Provide the (x, y) coordinate of the cell's center where the given text is located.  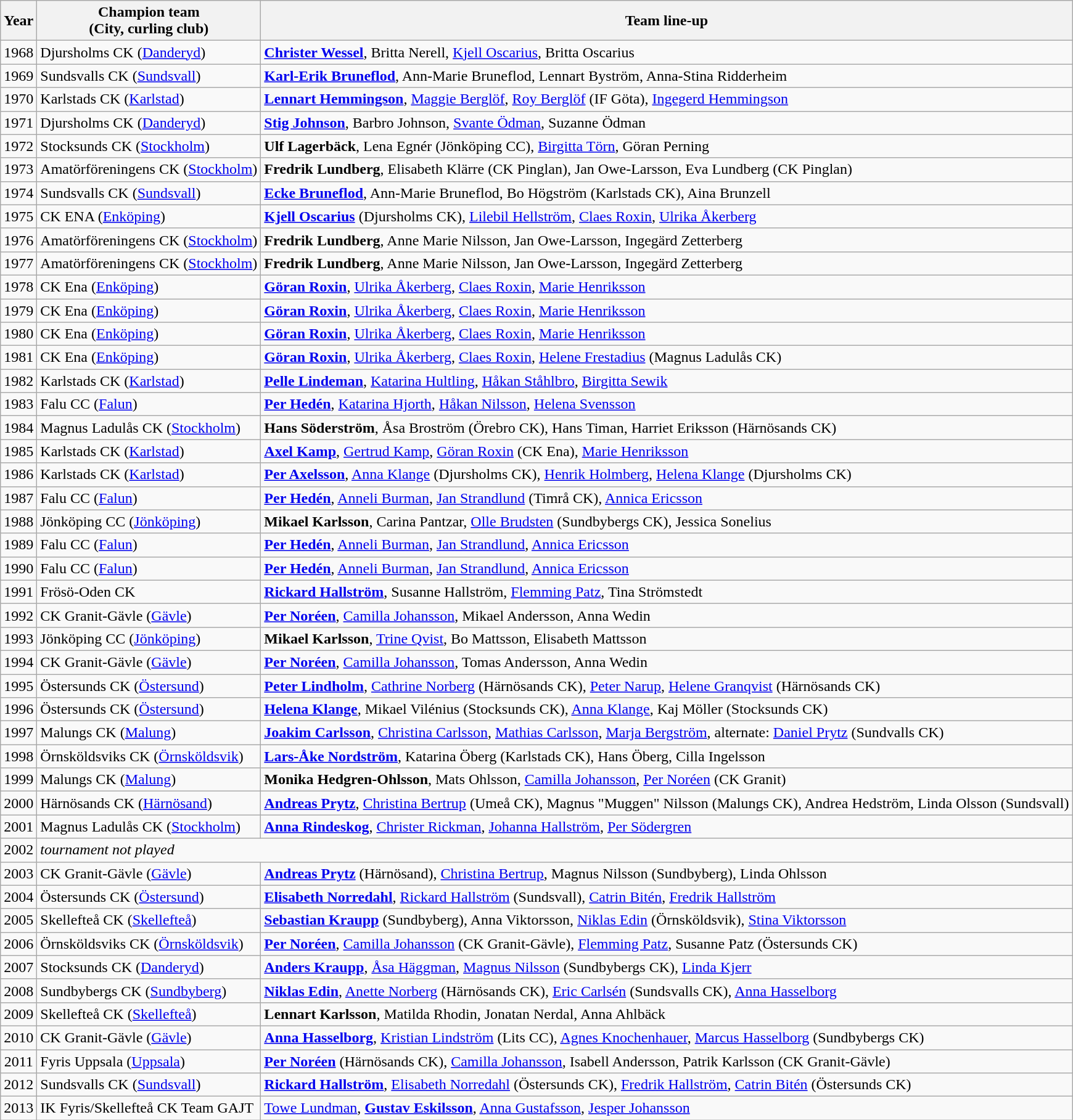
CK ENA (Enköping) (149, 216)
1975 (18, 216)
Team line-up (667, 21)
2013 (18, 1108)
Year (18, 21)
Ulf Lagerbäck, Lena Egnér (Jönköping CC), Birgitta Törn, Göran Perning (667, 146)
1984 (18, 428)
1990 (18, 568)
Towe Lundman, Gustav Eskilsson, Anna Gustafsson, Jesper Johansson (667, 1108)
Stig Johnson, Barbro Johnson, Svante Ödman, Suzanne Ödman (667, 123)
Mikael Karlsson, Carina Pantzar, Olle Brudsten (Sundbybergs CK), Jessica Sonelius (667, 521)
1997 (18, 733)
2012 (18, 1085)
2005 (18, 920)
1983 (18, 404)
1972 (18, 146)
2002 (18, 850)
Pelle Lindeman, Katarina Hultling, Håkan Ståhlbro, Birgitta Sewik (667, 381)
1988 (18, 521)
Axel Kamp, Gertrud Kamp, Göran Roxin (CK Ena), Marie Henriksson (667, 451)
Lars-Åke Nordström, Katarina Öberg (Karlstads CK), Hans Öberg, Cilla Ingelsson (667, 756)
Lennart Karlsson, Matilda Rhodin, Jonatan Nerdal, Anna Ahlbäck (667, 1014)
1969 (18, 76)
Per Noréen, Camilla Johansson, Mikael Andersson, Anna Wedin (667, 615)
Anders Kraupp, Åsa Häggman, Magnus Nilsson (Sundbybergs CK), Linda Kjerr (667, 967)
Anna Hasselborg, Kristian Lindström (Lits CC), Agnes Knochenhauer, Marcus Hasselborg (Sundbybergs CK) (667, 1037)
2011 (18, 1061)
Fredrik Lundberg, Elisabeth Klärre (CK Pinglan), Jan Owe-Larsson, Eva Lundberg (CK Pinglan) (667, 170)
Sundbybergs CK (Sundbyberg) (149, 991)
tournament not played (555, 850)
Helena Klange, Mikael Vilénius (Stocksunds CK), Anna Klange, Kaj Möller (Stocksunds CK) (667, 709)
1993 (18, 639)
1996 (18, 709)
1971 (18, 123)
Härnösands CK (Härnösand) (149, 803)
2008 (18, 991)
1976 (18, 240)
1970 (18, 99)
1982 (18, 381)
Joakim Carlsson, Christina Carlsson, Mathias Carlsson, Marja Bergström, alternate: Daniel Prytz (Sundvalls CK) (667, 733)
Göran Roxin, Ulrika Åkerberg, Claes Roxin, Helene Frestadius (Magnus Ladulås CK) (667, 358)
Rickard Hallström, Susanne Hallström, Flemming Patz, Tina Strömstedt (667, 592)
2001 (18, 827)
1995 (18, 686)
Stocksunds CK (Danderyd) (149, 967)
1989 (18, 545)
Ecke Bruneflod, Ann-Marie Bruneflod, Bo Högström (Karlstads CK), Aina Brunzell (667, 193)
Monika Hedgren-Ohlsson, Mats Ohlsson, Camilla Johansson, Per Noréen (CK Granit) (667, 780)
Per Hedén, Katarina Hjorth, Håkan Nilsson, Helena Svensson (667, 404)
1994 (18, 662)
Sebastian Kraupp (Sundbyberg), Anna Viktorsson, Niklas Edin (Örnsköldsvik), Stina Viktorsson (667, 920)
Kjell Oscarius (Djursholms CK), Lilebil Hellström, Claes Roxin, Ulrika Åkerberg (667, 216)
Hans Söderström, Åsa Broström (Örebro CK), Hans Timan, Harriet Eriksson (Härnösands CK) (667, 428)
1998 (18, 756)
1986 (18, 475)
Per Noréen (Härnösands CK), Camilla Johansson, Isabell Andersson, Patrik Karlsson (CK Granit-Gävle) (667, 1061)
1968 (18, 52)
Mikael Karlsson, Trine Qvist, Bo Mattsson, Elisabeth Mattsson (667, 639)
Per Hedén, Anneli Burman, Jan Strandlund (Timrå CK), Annica Ericsson (667, 498)
Andreas Prytz, Christina Bertrup (Umeå CK), Magnus "Muggen" Nilsson (Malungs CK), Andrea Hedström, Linda Olsson (Sundsvall) (667, 803)
Christer Wessel, Britta Nerell, Kjell Oscarius, Britta Oscarius (667, 52)
2009 (18, 1014)
1981 (18, 358)
Niklas Edin, Anette Norberg (Härnösands CK), Eric Carlsén (Sundsvalls CK), Anna Hasselborg (667, 991)
Peter Lindholm, Cathrine Norberg (Härnösands CK), Peter Narup, Helene Granqvist (Härnösands CK) (667, 686)
1992 (18, 615)
IK Fyris/Skellefteå CK Team GAJT (149, 1108)
2006 (18, 944)
Andreas Prytz (Härnösand), Christina Bertrup, Magnus Nilsson (Sundbyberg), Linda Ohlsson (667, 873)
1991 (18, 592)
2007 (18, 967)
1974 (18, 193)
1980 (18, 334)
Champion team(City, curling club) (149, 21)
Anna Rindeskog, Christer Rickman, Johanna Hallström, Per Södergren (667, 827)
Lennart Hemmingson, Maggie Berglöf, Roy Berglöf (IF Göta), Ingegerd Hemmingson (667, 99)
1985 (18, 451)
1977 (18, 263)
2004 (18, 897)
Karl-Erik Bruneflod, Ann-Marie Bruneflod, Lennart Byström, Anna-Stina Ridderheim (667, 76)
1979 (18, 310)
Per Noréen, Camilla Johansson (CK Granit-Gävle), Flemming Patz, Susanne Patz (Östersunds CK) (667, 944)
Frösö-Oden CK (149, 592)
1987 (18, 498)
1973 (18, 170)
1999 (18, 780)
Per Noréen, Camilla Johansson, Tomas Andersson, Anna Wedin (667, 662)
1978 (18, 287)
Rickard Hallström, Elisabeth Norredahl (Östersunds CK), Fredrik Hallström, Catrin Bitén (Östersunds CK) (667, 1085)
Fyris Uppsala (Uppsala) (149, 1061)
Per Axelsson, Anna Klange (Djursholms CK), Henrik Holmberg, Helena Klange (Djursholms CK) (667, 475)
2003 (18, 873)
2010 (18, 1037)
Elisabeth Norredahl, Rickard Hallström (Sundsvall), Catrin Bitén, Fredrik Hallström (667, 897)
Stocksunds CK (Stockholm) (149, 146)
2000 (18, 803)
